Provide the (x, y) coordinate of the cell's center where the given text is located.  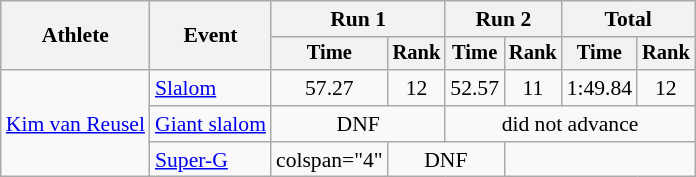
Total (628, 19)
52.57 (474, 88)
Run 1 (358, 19)
did not advance (570, 124)
1:49.84 (600, 88)
11 (533, 88)
DNF (358, 124)
Slalom (210, 88)
Run 2 (503, 19)
Giant slalom (210, 124)
Kim van Reusel (76, 124)
Event (210, 36)
Athlete (76, 36)
57.27 (330, 88)
